Return the (X, Y) coordinate for the center point of the cell that contains the specified text.  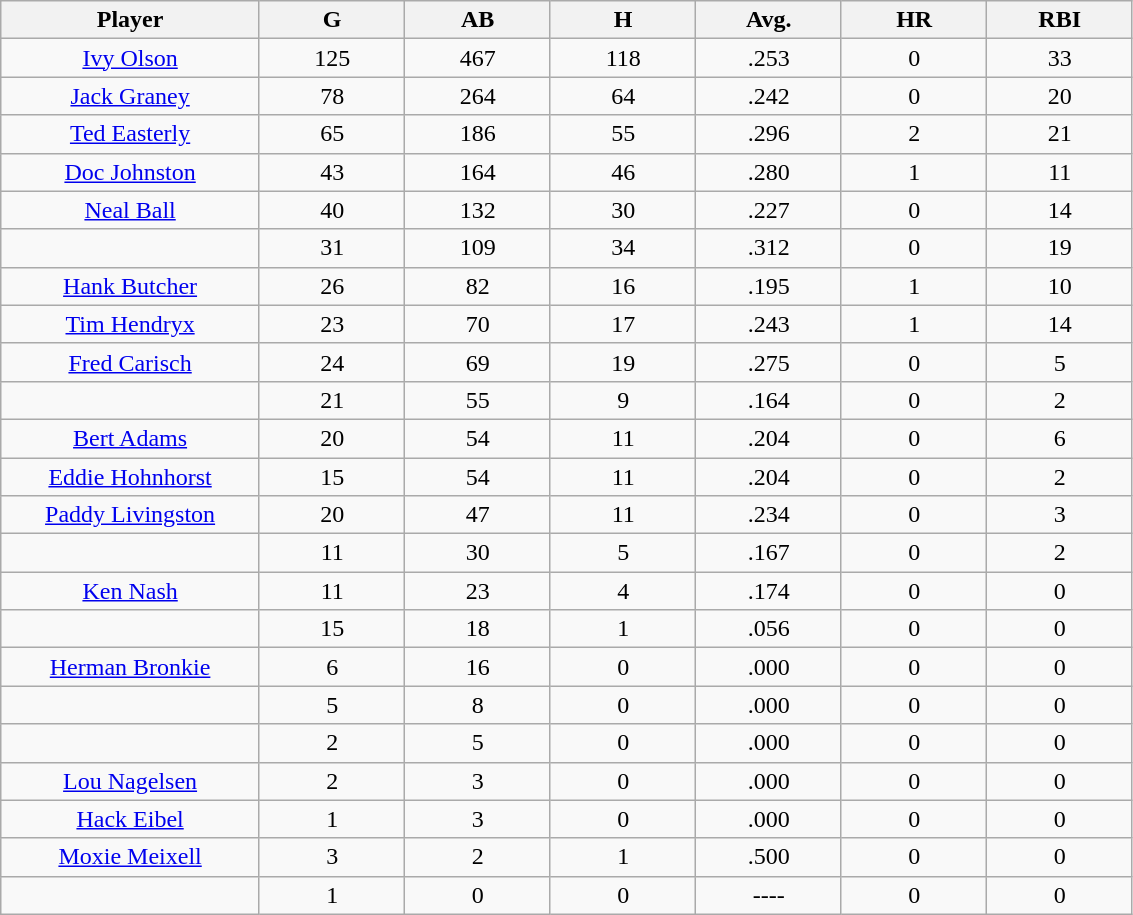
Bert Adams (130, 438)
.296 (769, 134)
4 (623, 591)
43 (332, 172)
186 (478, 134)
.174 (769, 591)
.275 (769, 362)
10 (1060, 286)
G (332, 20)
Jack Graney (130, 96)
64 (623, 96)
Tim Hendryx (130, 324)
Fred Carisch (130, 362)
Player (130, 20)
.242 (769, 96)
264 (478, 96)
AB (478, 20)
78 (332, 96)
82 (478, 286)
46 (623, 172)
Avg. (769, 20)
Ivy Olson (130, 58)
24 (332, 362)
.227 (769, 210)
118 (623, 58)
467 (478, 58)
Ken Nash (130, 591)
70 (478, 324)
Eddie Hohnhorst (130, 477)
.195 (769, 286)
.056 (769, 629)
Ted Easterly (130, 134)
.312 (769, 248)
47 (478, 515)
8 (478, 705)
---- (769, 895)
26 (332, 286)
Herman Bronkie (130, 667)
H (623, 20)
Hack Eibel (130, 819)
33 (1060, 58)
RBI (1060, 20)
Moxie Meixell (130, 857)
164 (478, 172)
.253 (769, 58)
.280 (769, 172)
69 (478, 362)
109 (478, 248)
125 (332, 58)
9 (623, 400)
.243 (769, 324)
65 (332, 134)
.500 (769, 857)
17 (623, 324)
HR (914, 20)
.234 (769, 515)
Lou Nagelsen (130, 781)
Neal Ball (130, 210)
Hank Butcher (130, 286)
34 (623, 248)
40 (332, 210)
Paddy Livingston (130, 515)
31 (332, 248)
18 (478, 629)
.167 (769, 553)
132 (478, 210)
Doc Johnston (130, 172)
.164 (769, 400)
